Output the [x, y] coordinate of the center of the cell containing the given text.  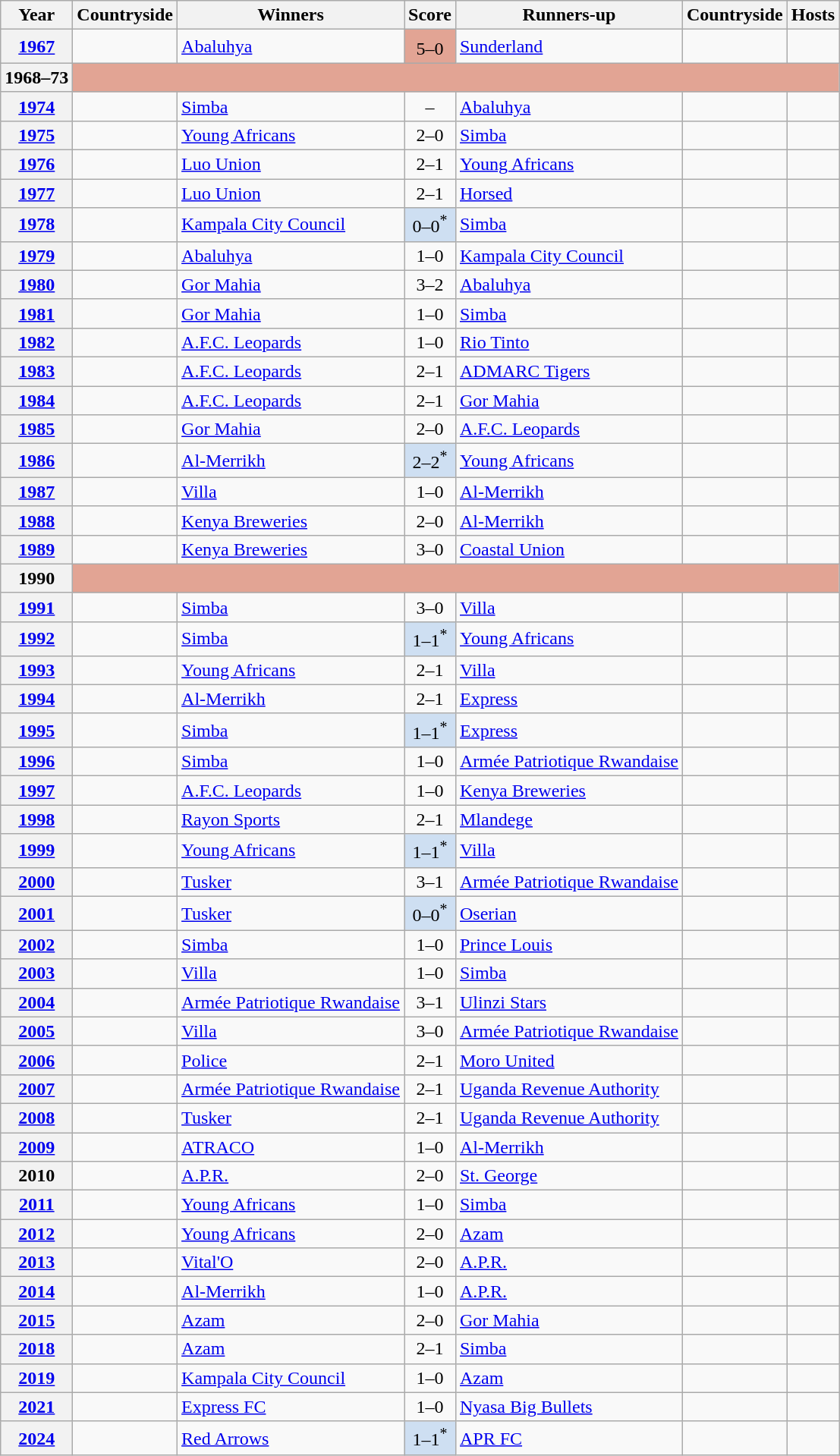
5–0 [430, 47]
2013 [36, 1263]
2–2* [430, 461]
1978 [36, 225]
1977 [36, 193]
Coastal Union [569, 549]
1984 [36, 401]
– [430, 106]
Police [291, 1060]
2012 [36, 1234]
2002 [36, 945]
1986 [36, 461]
1994 [36, 699]
1989 [36, 549]
Nyasa Big Bullets [569, 1407]
2014 [36, 1291]
1996 [36, 762]
Mlandege [569, 819]
1968–73 [36, 77]
2021 [36, 1407]
1990 [36, 578]
1991 [36, 607]
1975 [36, 135]
2008 [36, 1118]
1998 [36, 819]
1999 [36, 851]
2003 [36, 973]
2001 [36, 914]
Prince Louis [569, 945]
Ulinzi Stars [569, 1002]
1995 [36, 730]
2004 [36, 1002]
2024 [36, 1439]
Express FC [291, 1407]
Red Arrows [291, 1439]
ATRACO [291, 1147]
APR FC [569, 1439]
2007 [36, 1089]
1987 [36, 492]
2019 [36, 1378]
Runners-up [569, 15]
Hosts [813, 15]
Year [36, 15]
1981 [36, 313]
Moro United [569, 1060]
Horsed [569, 193]
2010 [36, 1176]
2015 [36, 1320]
Winners [291, 15]
3–2 [430, 285]
2000 [36, 882]
1985 [36, 429]
2006 [36, 1060]
1992 [36, 639]
Oserian [569, 914]
1993 [36, 670]
1976 [36, 165]
1988 [36, 520]
2011 [36, 1205]
Rio Tinto [569, 342]
2009 [36, 1147]
2005 [36, 1031]
1974 [36, 106]
1979 [36, 256]
Sunderland [569, 47]
Rayon Sports [291, 819]
1967 [36, 47]
ADMARC Tigers [569, 371]
1997 [36, 791]
1980 [36, 285]
Score [430, 15]
Vital'O [291, 1263]
2018 [36, 1349]
St. George [569, 1176]
1983 [36, 371]
1982 [36, 342]
